From the cell containing the given text, extract its center point as (X, Y) coordinate. 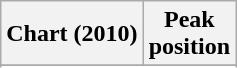
Peakposition (189, 34)
Chart (2010) (72, 34)
